Pinpoint the cell where the given text exists, returning its [x, y] midpoint coordinate. 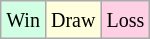
Draw [72, 20]
Win [24, 20]
Loss [126, 20]
